Provide the [x, y] coordinate of the cell's center where the given text is located.  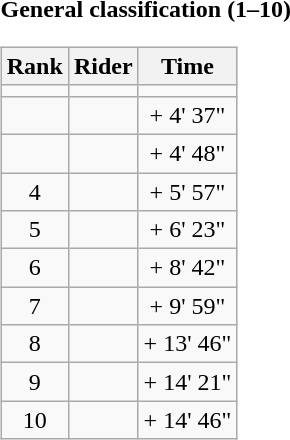
+ 9' 59" [188, 306]
8 [34, 344]
+ 4' 37" [188, 115]
9 [34, 382]
Time [188, 66]
+ 14' 46" [188, 420]
+ 6' 23" [188, 230]
5 [34, 230]
Rider [103, 66]
Rank [34, 66]
6 [34, 268]
7 [34, 306]
+ 13' 46" [188, 344]
10 [34, 420]
4 [34, 191]
+ 8' 42" [188, 268]
+ 14' 21" [188, 382]
+ 4' 48" [188, 153]
+ 5' 57" [188, 191]
